Return the (X, Y) coordinate for the center point of the cell that contains the specified text.  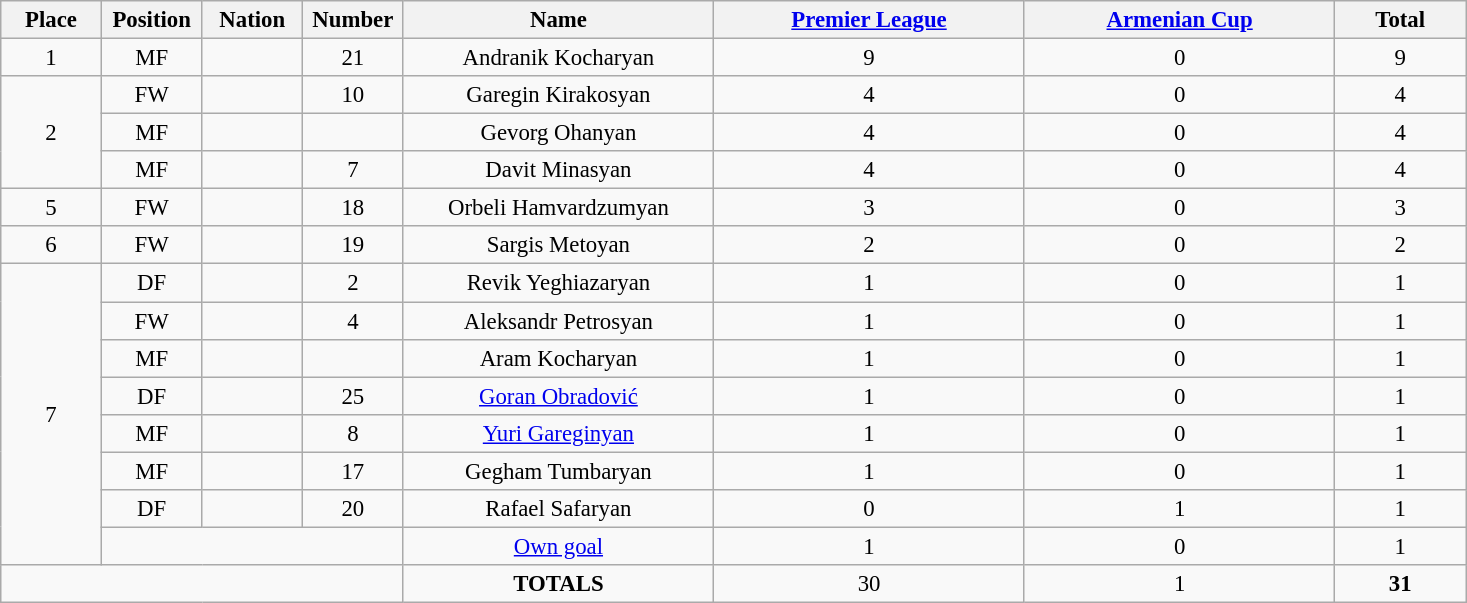
31 (1400, 584)
Own goal (558, 546)
Orbeli Hamvardzumyan (558, 208)
Garegin Kirakosyan (558, 95)
Name (558, 20)
Revik Yeghiazaryan (558, 283)
21 (354, 58)
Sargis Metoyan (558, 245)
6 (52, 245)
Rafael Safaryan (558, 509)
Gegham Tumbaryan (558, 471)
30 (870, 584)
Gevorg Ohanyan (558, 133)
Premier League (870, 20)
Total (1400, 20)
8 (354, 433)
Yuri Gareginyan (558, 433)
Davit Minasyan (558, 170)
19 (354, 245)
Andranik Kocharyan (558, 58)
Armenian Cup (1180, 20)
TOTALS (558, 584)
5 (52, 208)
Position (152, 20)
Nation (252, 20)
17 (354, 471)
18 (354, 208)
20 (354, 509)
10 (354, 95)
Aleksandr Petrosyan (558, 321)
Place (52, 20)
Aram Kocharyan (558, 358)
Goran Obradović (558, 396)
25 (354, 396)
Number (354, 20)
